Capture the cell that displays the provided text and extract its (X, Y) central coordinate. 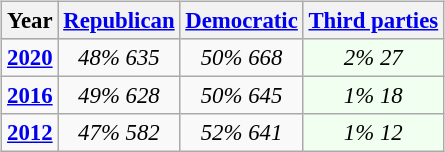
Republican (119, 21)
48% 635 (119, 58)
2012 (30, 133)
Democratic (242, 21)
1% 18 (373, 96)
Third parties (373, 21)
52% 641 (242, 133)
2% 27 (373, 58)
49% 628 (119, 96)
1% 12 (373, 133)
50% 645 (242, 96)
2016 (30, 96)
2020 (30, 58)
47% 582 (119, 133)
50% 668 (242, 58)
Year (30, 21)
